Search for the cell housing the specified text and yield its (x, y) center coordinate. 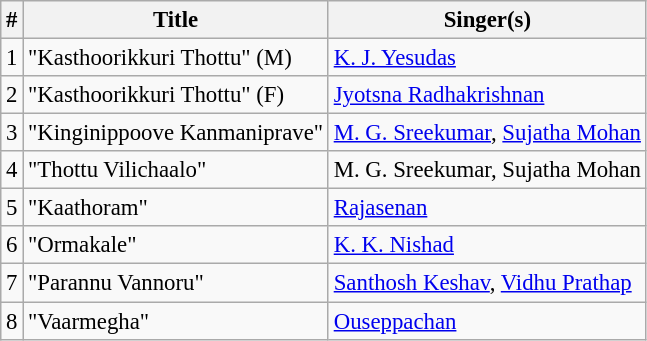
5 (12, 208)
"Kinginippoove Kanmaniprave" (176, 133)
K. K. Nishad (487, 245)
"Thottu Vilichaalo" (176, 170)
Singer(s) (487, 20)
2 (12, 95)
Ouseppachan (487, 321)
6 (12, 245)
1 (12, 58)
Rajasenan (487, 208)
Title (176, 20)
"Kasthoorikkuri Thottu" (F) (176, 95)
Santhosh Keshav, Vidhu Prathap (487, 283)
8 (12, 321)
"Ormakale" (176, 245)
4 (12, 170)
K. J. Yesudas (487, 58)
7 (12, 283)
Jyotsna Radhakrishnan (487, 95)
"Vaarmegha" (176, 321)
"Kaathoram" (176, 208)
"Parannu Vannoru" (176, 283)
3 (12, 133)
# (12, 20)
"Kasthoorikkuri Thottu" (M) (176, 58)
